Find where the given text appears and provide that cell's center as (x, y) coordinate. 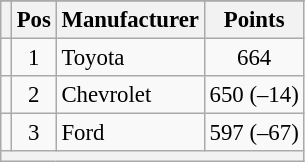
Ford (130, 133)
Toyota (130, 58)
664 (254, 58)
1 (34, 58)
Chevrolet (130, 95)
Points (254, 20)
3 (34, 133)
2 (34, 95)
Manufacturer (130, 20)
650 (–14) (254, 95)
Pos (34, 20)
597 (–67) (254, 133)
